Capture the cell that displays the provided text and extract its (x, y) central coordinate. 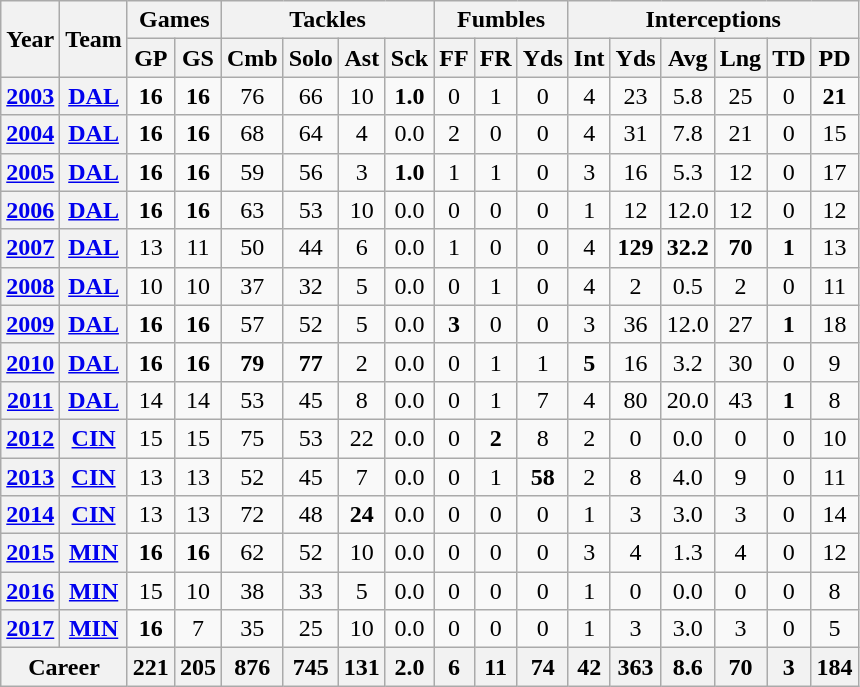
8.6 (688, 667)
27 (740, 324)
221 (150, 667)
24 (362, 515)
2.0 (409, 667)
17 (834, 172)
31 (636, 134)
Int (589, 58)
Sck (409, 58)
77 (310, 362)
2010 (30, 362)
79 (252, 362)
59 (252, 172)
4.0 (688, 477)
2014 (30, 515)
2017 (30, 629)
42 (589, 667)
2015 (30, 553)
36 (636, 324)
GS (198, 58)
64 (310, 134)
Interceptions (713, 20)
37 (252, 286)
1.3 (688, 553)
2009 (30, 324)
62 (252, 553)
22 (362, 438)
66 (310, 96)
20.0 (688, 400)
GP (150, 58)
2011 (30, 400)
75 (252, 438)
Cmb (252, 58)
2007 (30, 248)
184 (834, 667)
745 (310, 667)
2016 (30, 591)
58 (542, 477)
Year (30, 39)
76 (252, 96)
Solo (310, 58)
43 (740, 400)
Lng (740, 58)
18 (834, 324)
5.8 (688, 96)
Fumbles (502, 20)
FF (454, 58)
Ast (362, 58)
3.2 (688, 362)
2012 (30, 438)
2013 (30, 477)
2005 (30, 172)
129 (636, 248)
63 (252, 210)
Avg (688, 58)
7.8 (688, 134)
Career (64, 667)
Tackles (327, 20)
2006 (30, 210)
23 (636, 96)
56 (310, 172)
PD (834, 58)
30 (740, 362)
2003 (30, 96)
Team (94, 39)
33 (310, 591)
80 (636, 400)
57 (252, 324)
2008 (30, 286)
32.2 (688, 248)
35 (252, 629)
72 (252, 515)
876 (252, 667)
44 (310, 248)
TD (789, 58)
FR (496, 58)
Games (174, 20)
205 (198, 667)
2004 (30, 134)
48 (310, 515)
50 (252, 248)
38 (252, 591)
74 (542, 667)
5.3 (688, 172)
68 (252, 134)
32 (310, 286)
0.5 (688, 286)
131 (362, 667)
363 (636, 667)
